Search for the cell housing the specified text and yield its (x, y) center coordinate. 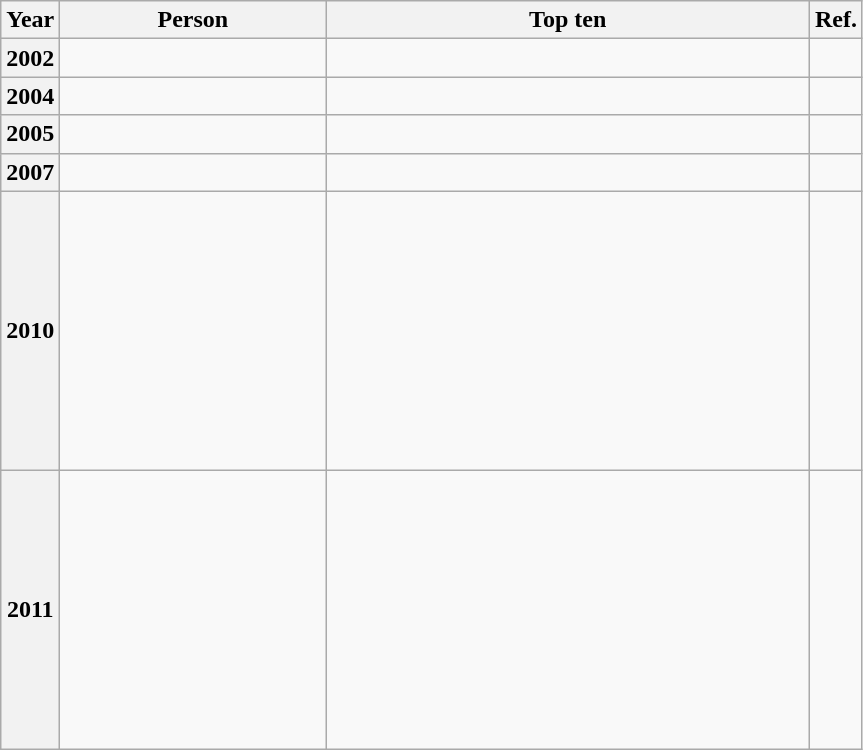
Year (30, 20)
2002 (30, 58)
2007 (30, 172)
2004 (30, 96)
Ref. (836, 20)
2010 (30, 330)
Person (193, 20)
Top ten (568, 20)
2011 (30, 610)
2005 (30, 134)
